Scan for the cell matching the given text and deliver its (x, y) coordinate at center. 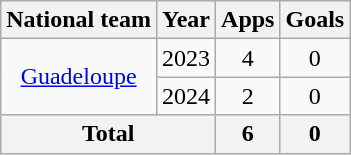
Goals (315, 20)
Apps (248, 20)
2 (248, 96)
2024 (186, 96)
6 (248, 134)
4 (248, 58)
Guadeloupe (79, 77)
Year (186, 20)
2023 (186, 58)
Total (108, 134)
National team (79, 20)
